Return the [X, Y] coordinate for the center point of the cell that contains the specified text.  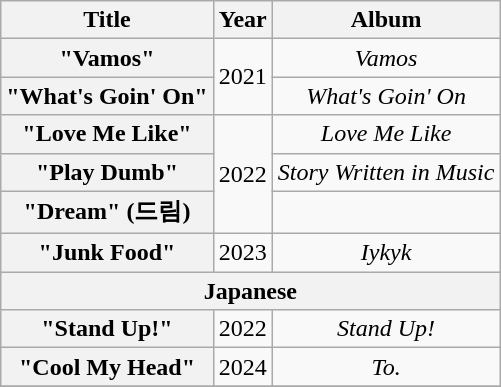
Story Written in Music [386, 172]
Love Me Like [386, 134]
Album [386, 20]
Year [242, 20]
What's Goin' On [386, 96]
Title [107, 20]
"Love Me Like" [107, 134]
"Vamos" [107, 58]
2021 [242, 77]
"Cool My Head" [107, 367]
"Dream" (드림) [107, 212]
Iykyk [386, 253]
To. [386, 367]
"Junk Food" [107, 253]
"Stand Up!" [107, 329]
Vamos [386, 58]
2023 [242, 253]
Stand Up! [386, 329]
Japanese [250, 291]
2024 [242, 367]
"Play Dumb" [107, 172]
"What's Goin' On" [107, 96]
